Scan for the cell matching the given text and deliver its (X, Y) coordinate at center. 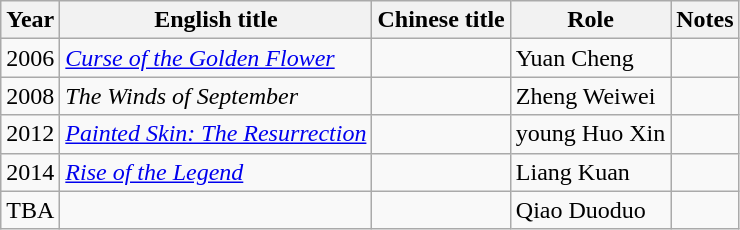
Role (590, 20)
Notes (705, 20)
English title (216, 20)
TBA (30, 210)
Liang Kuan (590, 172)
Year (30, 20)
The Winds of September (216, 96)
Rise of the Legend (216, 172)
Qiao Duoduo (590, 210)
Painted Skin: The Resurrection (216, 134)
Yuan Cheng (590, 58)
Curse of the Golden Flower (216, 58)
2014 (30, 172)
Chinese title (441, 20)
2012 (30, 134)
2008 (30, 96)
Zheng Weiwei (590, 96)
2006 (30, 58)
young Huo Xin (590, 134)
